Identify which cell holds the provided text, then report its (x, y) central coordinate. 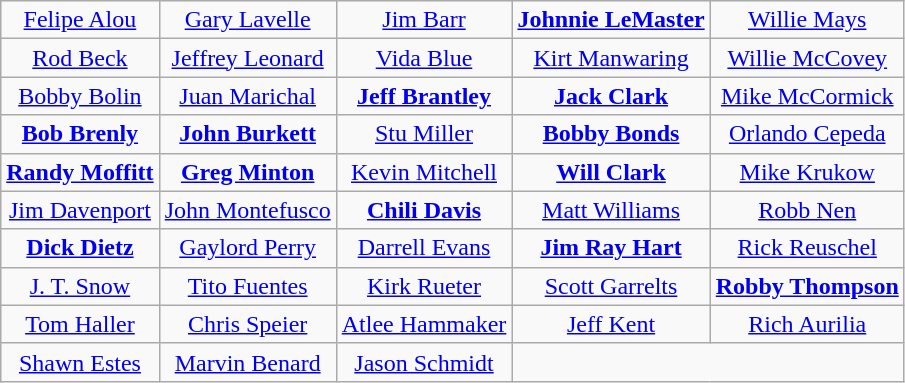
Jason Schmidt (424, 362)
Vida Blue (424, 58)
Juan Marichal (248, 96)
Jeff Brantley (424, 96)
Kevin Mitchell (424, 172)
Mike McCormick (807, 96)
Willie Mays (807, 20)
Felipe Alou (80, 20)
Willie McCovey (807, 58)
Darrell Evans (424, 248)
Johnnie LeMaster (611, 20)
John Montefusco (248, 210)
Gaylord Perry (248, 248)
John Burkett (248, 134)
Scott Garrelts (611, 286)
Bob Brenly (80, 134)
Orlando Cepeda (807, 134)
Greg Minton (248, 172)
Jim Barr (424, 20)
Shawn Estes (80, 362)
Randy Moffitt (80, 172)
Kirt Manwaring (611, 58)
Jeff Kent (611, 324)
Robby Thompson (807, 286)
Stu Miller (424, 134)
Gary Lavelle (248, 20)
Rich Aurilia (807, 324)
J. T. Snow (80, 286)
Bobby Bonds (611, 134)
Jack Clark (611, 96)
Will Clark (611, 172)
Bobby Bolin (80, 96)
Tito Fuentes (248, 286)
Rick Reuschel (807, 248)
Robb Nen (807, 210)
Rod Beck (80, 58)
Atlee Hammaker (424, 324)
Jim Ray Hart (611, 248)
Mike Krukow (807, 172)
Matt Williams (611, 210)
Kirk Rueter (424, 286)
Jim Davenport (80, 210)
Tom Haller (80, 324)
Chris Speier (248, 324)
Jeffrey Leonard (248, 58)
Dick Dietz (80, 248)
Marvin Benard (248, 362)
Chili Davis (424, 210)
